Output the [x, y] coordinate of the center of the cell containing the given text.  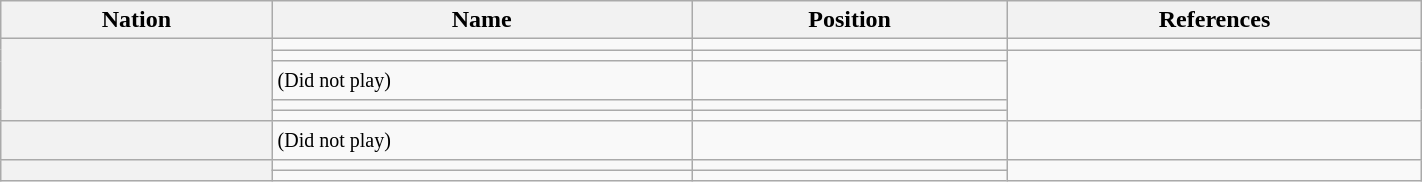
References [1214, 20]
Nation [136, 20]
Position [850, 20]
Name [482, 20]
